Pinpoint the cell where the given text exists, returning its (x, y) midpoint coordinate. 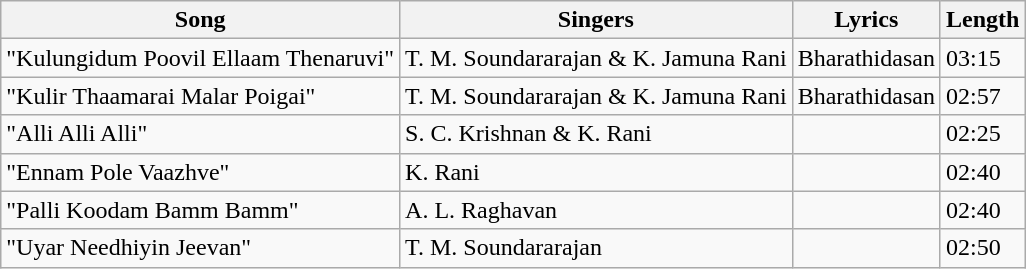
"Uyar Needhiyin Jeevan" (200, 248)
A. L. Raghavan (596, 210)
03:15 (982, 58)
"Palli Koodam Bamm Bamm" (200, 210)
T. M. Soundararajan (596, 248)
"Kulungidum Poovil Ellaam Thenaruvi" (200, 58)
"Kulir Thaamarai Malar Poigai" (200, 96)
02:25 (982, 134)
02:57 (982, 96)
Lyrics (866, 20)
"Ennam Pole Vaazhve" (200, 172)
Song (200, 20)
K. Rani (596, 172)
"Alli Alli Alli" (200, 134)
S. C. Krishnan & K. Rani (596, 134)
Singers (596, 20)
02:50 (982, 248)
Length (982, 20)
